Find where the given text appears and provide that cell's center as (x, y) coordinate. 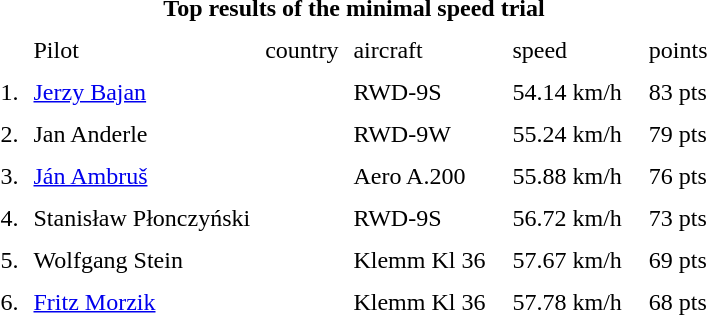
Stanisław Płonczyński (142, 218)
Pilot (142, 50)
speed (573, 50)
aircraft (426, 50)
Jerzy Bajan (142, 92)
55.88 km/h (573, 176)
Klemm Kl 36 (426, 260)
56.72 km/h (573, 218)
54.14 km/h (573, 92)
Jan Anderle (142, 134)
57.67 km/h (573, 260)
Ján Ambruš (142, 176)
RWD-9W (426, 134)
Aero A.200 (426, 176)
country (302, 50)
Wolfgang Stein (142, 260)
55.24 km/h (573, 134)
